Search for the cell housing the specified text and yield its (X, Y) center coordinate. 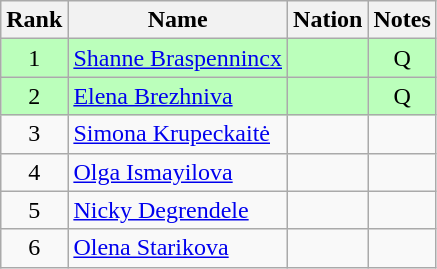
Nicky Degrendele (178, 210)
6 (34, 248)
Elena Brezhniva (178, 96)
Rank (34, 20)
2 (34, 96)
5 (34, 210)
Simona Krupeckaitė (178, 134)
3 (34, 134)
Notes (402, 20)
Nation (328, 20)
Olga Ismayilova (178, 172)
Name (178, 20)
4 (34, 172)
Shanne Braspennincx (178, 58)
1 (34, 58)
Olena Starikova (178, 248)
